Identify which cell holds the provided text, then report its (x, y) central coordinate. 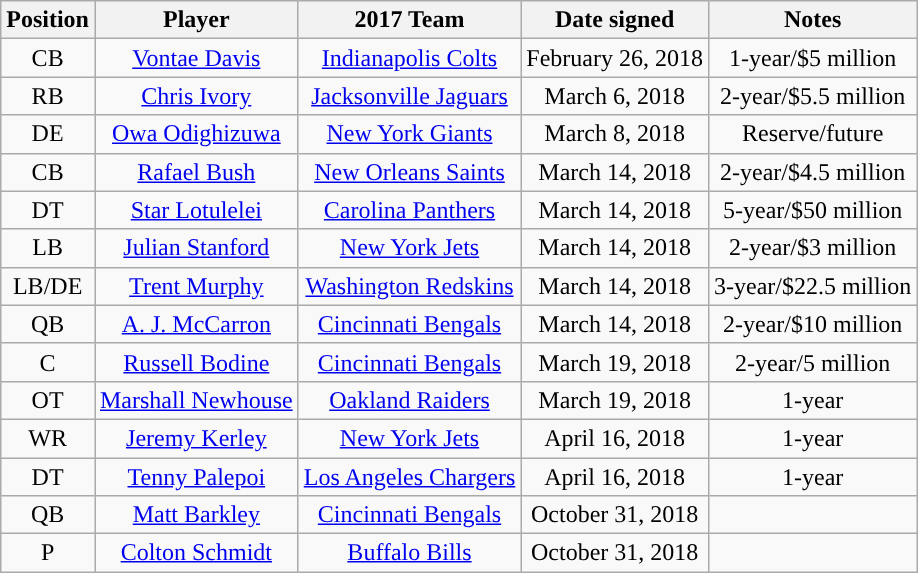
A. J. McCarron (196, 324)
1-year/$5 million (812, 58)
Date signed (615, 20)
February 26, 2018 (615, 58)
P (48, 553)
2017 Team (410, 20)
Oakland Raiders (410, 400)
Chris Ivory (196, 96)
New Orleans Saints (410, 172)
Washington Redskins (410, 286)
Jeremy Kerley (196, 438)
WR (48, 438)
5-year/$50 million (812, 210)
Star Lotulelei (196, 210)
Vontae Davis (196, 58)
Indianapolis Colts (410, 58)
2-year/$5.5 million (812, 96)
Jacksonville Jaguars (410, 96)
LB/DE (48, 286)
Rafael Bush (196, 172)
Russell Bodine (196, 362)
LB (48, 248)
OT (48, 400)
Carolina Panthers (410, 210)
New York Giants (410, 134)
Los Angeles Chargers (410, 477)
Owa Odighizuwa (196, 134)
C (48, 362)
3-year/$22.5 million (812, 286)
Julian Stanford (196, 248)
Trent Murphy (196, 286)
Marshall Newhouse (196, 400)
Tenny Palepoi (196, 477)
Notes (812, 20)
2-year/$10 million (812, 324)
2-year/$4.5 million (812, 172)
March 8, 2018 (615, 134)
Buffalo Bills (410, 553)
2-year/5 million (812, 362)
Colton Schmidt (196, 553)
Matt Barkley (196, 515)
2-year/$3 million (812, 248)
Reserve/future (812, 134)
RB (48, 96)
Position (48, 20)
March 6, 2018 (615, 96)
Player (196, 20)
DE (48, 134)
